Provide the [X, Y] coordinate of the cell's center where the given text is located.  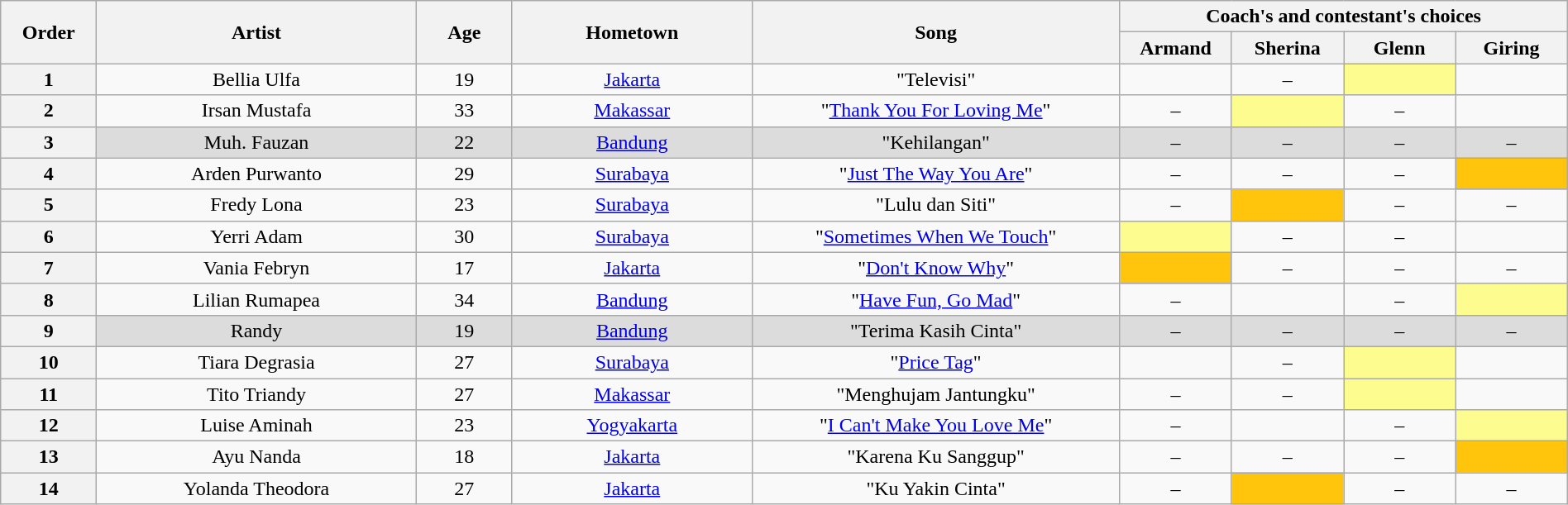
Ayu Nanda [256, 457]
Arden Purwanto [256, 174]
Coach's and contestant's choices [1343, 17]
18 [464, 457]
9 [49, 331]
7 [49, 268]
5 [49, 205]
13 [49, 457]
Age [464, 32]
"Lulu dan Siti" [936, 205]
Giring [1512, 48]
Bellia Ulfa [256, 79]
Yerri Adam [256, 236]
"I Can't Make You Love Me" [936, 426]
10 [49, 362]
Tito Triandy [256, 394]
8 [49, 299]
Armand [1176, 48]
Artist [256, 32]
Lilian Rumapea [256, 299]
Yolanda Theodora [256, 488]
Yogyakarta [632, 426]
30 [464, 236]
"Have Fun, Go Mad" [936, 299]
1 [49, 79]
Tiara Degrasia [256, 362]
"Menghujam Jantungku" [936, 394]
3 [49, 142]
Song [936, 32]
"Ku Yakin Cinta" [936, 488]
Hometown [632, 32]
"Just The Way You Are" [936, 174]
2 [49, 111]
Glenn [1399, 48]
Fredy Lona [256, 205]
6 [49, 236]
"Don't Know Why" [936, 268]
Randy [256, 331]
"Terima Kasih Cinta" [936, 331]
4 [49, 174]
22 [464, 142]
29 [464, 174]
33 [464, 111]
Luise Aminah [256, 426]
Order [49, 32]
14 [49, 488]
34 [464, 299]
17 [464, 268]
Muh. Fauzan [256, 142]
11 [49, 394]
"Kehilangan" [936, 142]
12 [49, 426]
"Thank You For Loving Me" [936, 111]
"Sometimes When We Touch" [936, 236]
"Price Tag" [936, 362]
Sherina [1287, 48]
"Televisi" [936, 79]
Vania Febryn [256, 268]
"Karena Ku Sanggup" [936, 457]
Irsan Mustafa [256, 111]
